Identify which cell holds the provided text, then report its (x, y) central coordinate. 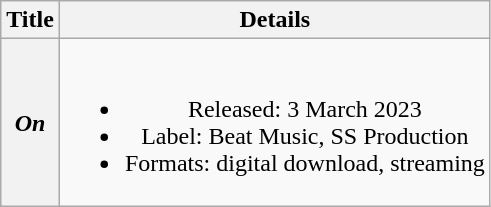
On (30, 122)
Details (274, 20)
Title (30, 20)
Released: 3 March 2023Label: Beat Music, SS ProductionFormats: digital download, streaming (274, 122)
